Output the (x, y) coordinate of the center of the cell containing the given text.  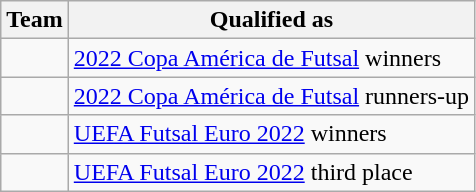
2022 Copa América de Futsal runners-up (271, 96)
2022 Copa América de Futsal winners (271, 58)
UEFA Futsal Euro 2022 winners (271, 134)
UEFA Futsal Euro 2022 third place (271, 172)
Qualified as (271, 20)
Team (35, 20)
